Identify which cell holds the provided text, then report its [x, y] central coordinate. 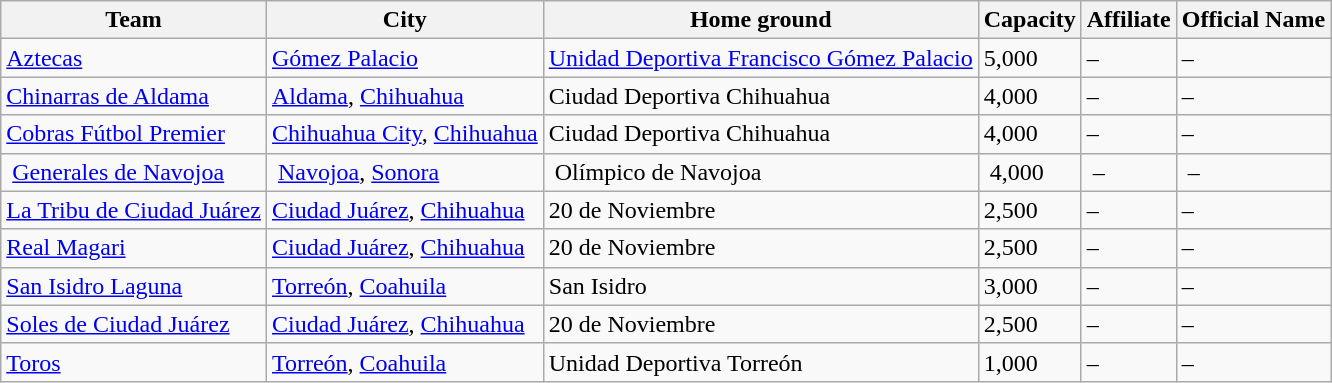
Aztecas [134, 58]
5,000 [1030, 58]
Navojoa, Sonora [404, 172]
San Isidro [760, 286]
Gómez Palacio [404, 58]
City [404, 20]
Home ground [760, 20]
3,000 [1030, 286]
Olímpico de Navojoa [760, 172]
Unidad Deportiva Torreón [760, 362]
Team [134, 20]
Unidad Deportiva Francisco Gómez Palacio [760, 58]
La Tribu de Ciudad Juárez [134, 210]
Chinarras de Aldama [134, 96]
1,000 [1030, 362]
Cobras Fútbol Premier [134, 134]
Affiliate [1128, 20]
Official Name [1253, 20]
Generales de Navojoa [134, 172]
Aldama, Chihuahua [404, 96]
Real Magari [134, 248]
Soles de Ciudad Juárez [134, 324]
Chihuahua City, Chihuahua [404, 134]
San Isidro Laguna [134, 286]
Toros [134, 362]
Capacity [1030, 20]
